Detect which cell encompasses the target text, then output its (X, Y) center coordinate. 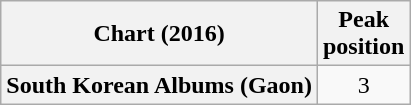
South Korean Albums (Gaon) (160, 85)
Chart (2016) (160, 34)
3 (363, 85)
Peakposition (363, 34)
